Detect which cell encompasses the target text, then output its (X, Y) center coordinate. 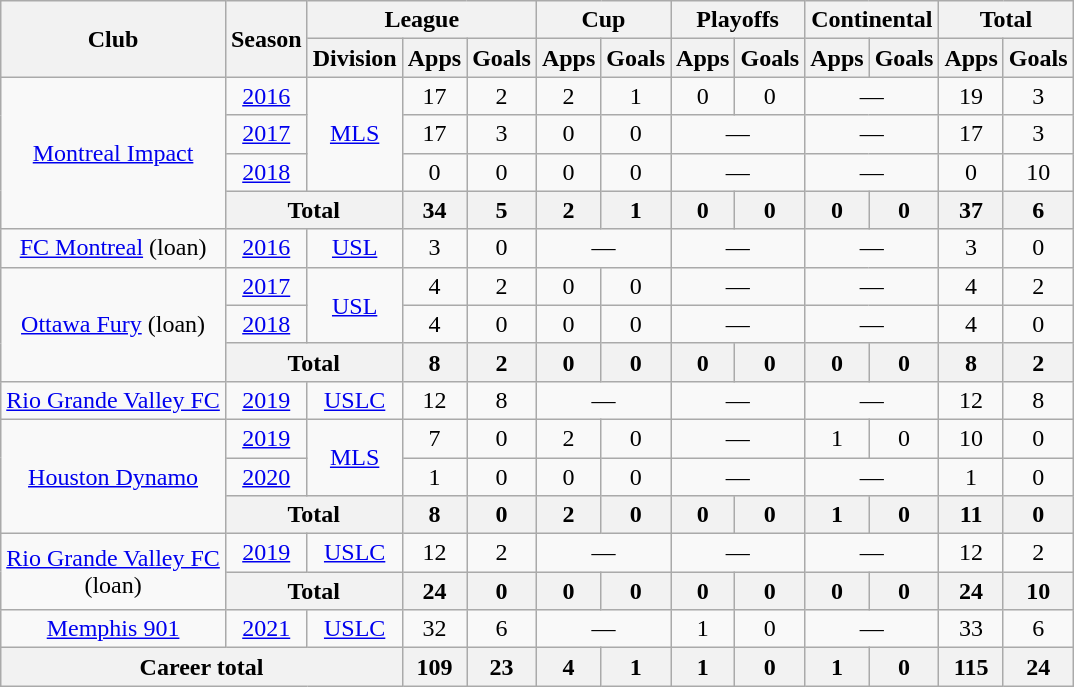
Montreal Impact (114, 153)
Rio Grande Valley FC (114, 400)
Division (354, 58)
34 (434, 210)
Rio Grande Valley FC(loan) (114, 572)
FC Montreal (loan) (114, 248)
Club (114, 39)
23 (502, 667)
2020 (266, 477)
37 (971, 210)
7 (434, 438)
Career total (202, 667)
115 (971, 667)
Cup (603, 20)
11 (971, 515)
Houston Dynamo (114, 476)
Playoffs (738, 20)
33 (971, 629)
League (422, 20)
32 (434, 629)
Season (266, 39)
Ottawa Fury (loan) (114, 324)
2021 (266, 629)
Continental (872, 20)
109 (434, 667)
19 (971, 96)
5 (502, 210)
Memphis 901 (114, 629)
